From the cell containing the given text, extract its center point as (x, y) coordinate. 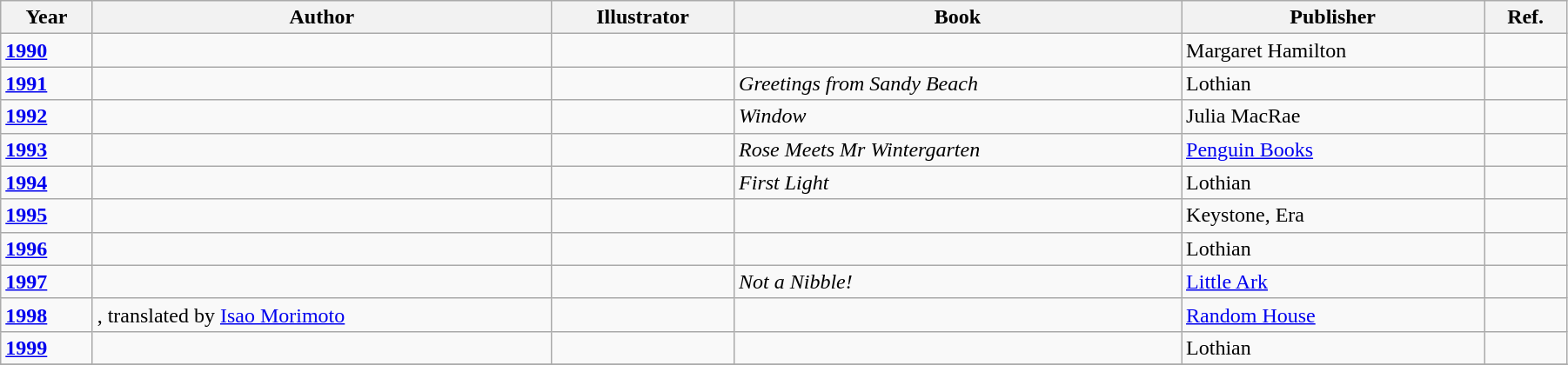
1993 (47, 149)
Window (958, 116)
Rose Meets Mr Wintergarten (958, 149)
, translated by Isao Morimoto (322, 315)
Not a Nibble! (958, 282)
Book (958, 17)
Illustrator (643, 17)
Julia MacRae (1333, 116)
Author (322, 17)
1997 (47, 282)
Greetings from Sandy Beach (958, 83)
1992 (47, 116)
1990 (47, 50)
First Light (958, 182)
Little Ark (1333, 282)
Ref. (1526, 17)
Penguin Books (1333, 149)
1991 (47, 83)
Margaret Hamilton (1333, 50)
Publisher (1333, 17)
Keystone, Era (1333, 216)
1995 (47, 216)
Random House (1333, 315)
1994 (47, 182)
Year (47, 17)
1999 (47, 348)
1998 (47, 315)
1996 (47, 249)
